Search for the cell housing the specified text and yield its [X, Y] center coordinate. 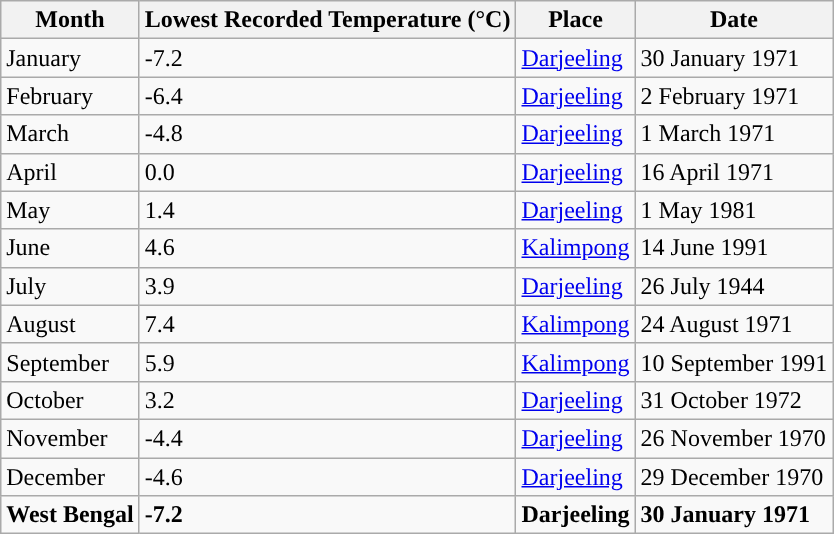
Place [576, 20]
4.6 [328, 248]
1.4 [328, 210]
-4.4 [328, 438]
24 August 1971 [734, 324]
16 April 1971 [734, 172]
-4.8 [328, 134]
3.9 [328, 286]
10 September 1991 [734, 362]
5.9 [328, 362]
-6.4 [328, 96]
1 March 1971 [734, 134]
Month [70, 20]
31 October 1972 [734, 400]
1 May 1981 [734, 210]
February [70, 96]
March [70, 134]
April [70, 172]
May [70, 210]
January [70, 58]
26 November 1970 [734, 438]
December [70, 477]
14 June 1991 [734, 248]
West Bengal [70, 515]
June [70, 248]
3.2 [328, 400]
August [70, 324]
2 February 1971 [734, 96]
29 December 1970 [734, 477]
July [70, 286]
-4.6 [328, 477]
November [70, 438]
Lowest Recorded Temperature (°C) [328, 20]
26 July 1944 [734, 286]
Date [734, 20]
0.0 [328, 172]
September [70, 362]
7.4 [328, 324]
October [70, 400]
